Detect which cell encompasses the target text, then output its [X, Y] center coordinate. 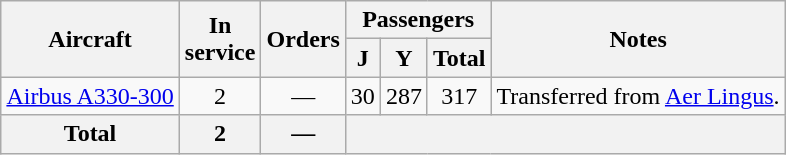
Aircraft [90, 39]
317 [459, 96]
Y [404, 58]
Inservice [220, 39]
Transferred from Aer Lingus. [638, 96]
Airbus A330-300 [90, 96]
Notes [638, 39]
J [362, 58]
Passengers [418, 20]
287 [404, 96]
30 [362, 96]
Orders [303, 39]
